From the cell containing the given text, extract its center point as (X, Y) coordinate. 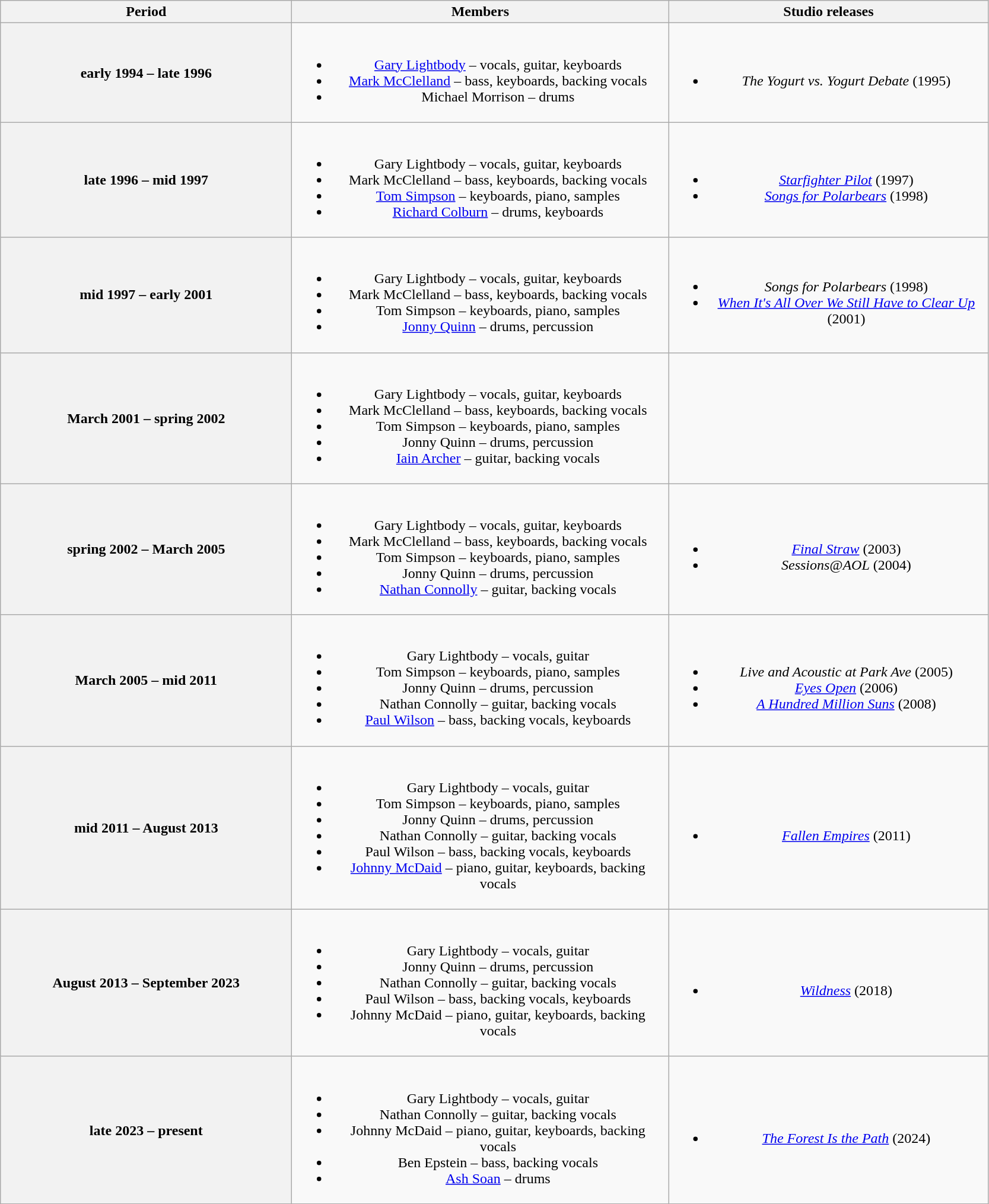
Studio releases (828, 12)
early 1994 – late 1996 (146, 72)
The Yogurt vs. Yogurt Debate (1995) (828, 72)
Songs for Polarbears (1998) When It's All Over We Still Have to Clear Up (2001) (828, 295)
Members (481, 12)
mid 1997 – early 2001 (146, 295)
March 2001 – spring 2002 (146, 418)
Period (146, 12)
The Forest Is the Path (2024) (828, 1130)
Fallen Empires (2011) (828, 827)
Wildness (2018) (828, 983)
Gary Lightbody – vocals, guitar, keyboardsMark McClelland – bass, keyboards, backing vocalsMichael Morrison – drums (481, 72)
Final Straw (2003)Sessions@AOL (2004) (828, 549)
late 1996 – mid 1997 (146, 180)
spring 2002 – March 2005 (146, 549)
late 2023 – present (146, 1130)
mid 2011 – August 2013 (146, 827)
Starfighter Pilot (1997)Songs for Polarbears (1998) (828, 180)
Live and Acoustic at Park Ave (2005)Eyes Open (2006)A Hundred Million Suns (2008) (828, 680)
August 2013 – September 2023 (146, 983)
March 2005 – mid 2011 (146, 680)
